Find where the given text appears and provide that cell's center as (X, Y) coordinate. 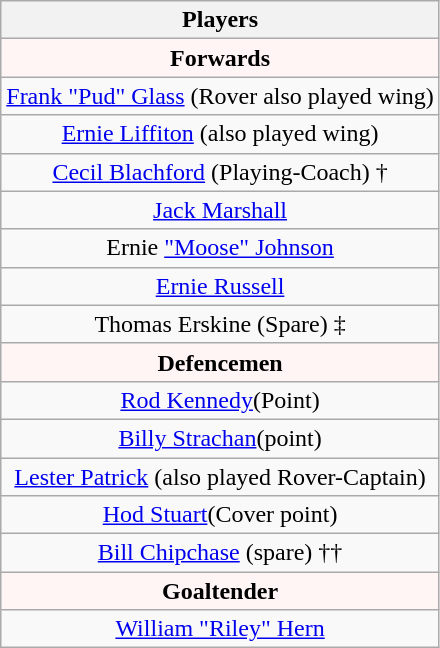
Lester Patrick (also played Rover-Captain) (220, 477)
Thomas Erskine (Spare) ‡ (220, 324)
Forwards (220, 58)
Hod Stuart(Cover point) (220, 515)
Ernie Russell (220, 286)
Ernie Liffiton (also played wing) (220, 134)
Bill Chipchase (spare) †† (220, 553)
Defencemen (220, 362)
Players (220, 20)
Ernie "Moose" Johnson (220, 248)
Jack Marshall (220, 210)
Cecil Blachford (Playing-Coach) † (220, 172)
Goaltender (220, 591)
William "Riley" Hern (220, 629)
Rod Kennedy(Point) (220, 400)
Frank "Pud" Glass (Rover also played wing) (220, 96)
Billy Strachan(point) (220, 438)
